Scan for the cell matching the given text and deliver its (x, y) coordinate at center. 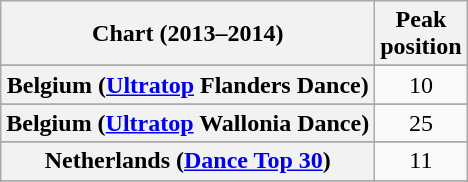
Netherlands (Dance Top 30) (188, 161)
25 (421, 123)
Chart (2013–2014) (188, 34)
11 (421, 161)
10 (421, 85)
Belgium (Ultratop Flanders Dance) (188, 85)
Peakposition (421, 34)
Belgium (Ultratop Wallonia Dance) (188, 123)
